Provide the (X, Y) coordinate of the cell's center where the given text is located.  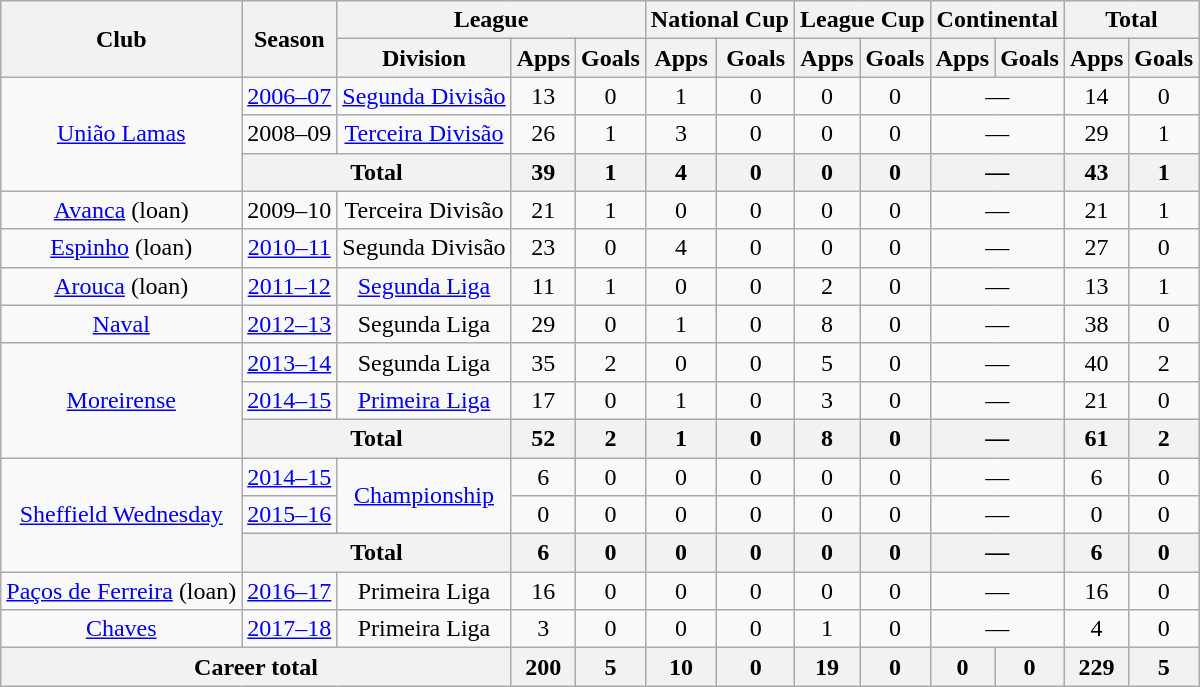
2011–12 (290, 286)
Season (290, 39)
2008–09 (290, 134)
200 (543, 667)
Club (122, 39)
35 (543, 362)
2013–14 (290, 362)
10 (681, 667)
38 (1096, 324)
League Cup (862, 20)
Championship (424, 496)
26 (543, 134)
Chaves (122, 629)
Arouca (loan) (122, 286)
National Cup (720, 20)
23 (543, 248)
2016–17 (290, 591)
2012–13 (290, 324)
Continental (997, 20)
2015–16 (290, 515)
39 (543, 172)
Paços de Ferreira (loan) (122, 591)
União Lamas (122, 134)
Career total (256, 667)
2009–10 (290, 210)
61 (1096, 438)
Sheffield Wednesday (122, 515)
14 (1096, 96)
2017–18 (290, 629)
229 (1096, 667)
40 (1096, 362)
43 (1096, 172)
Espinho (loan) (122, 248)
52 (543, 438)
Naval (122, 324)
17 (543, 400)
Avanca (loan) (122, 210)
Moreirense (122, 400)
Division (424, 58)
11 (543, 286)
2006–07 (290, 96)
League (492, 20)
2010–11 (290, 248)
19 (826, 667)
27 (1096, 248)
